Output the (X, Y) coordinate of the center of the cell containing the given text.  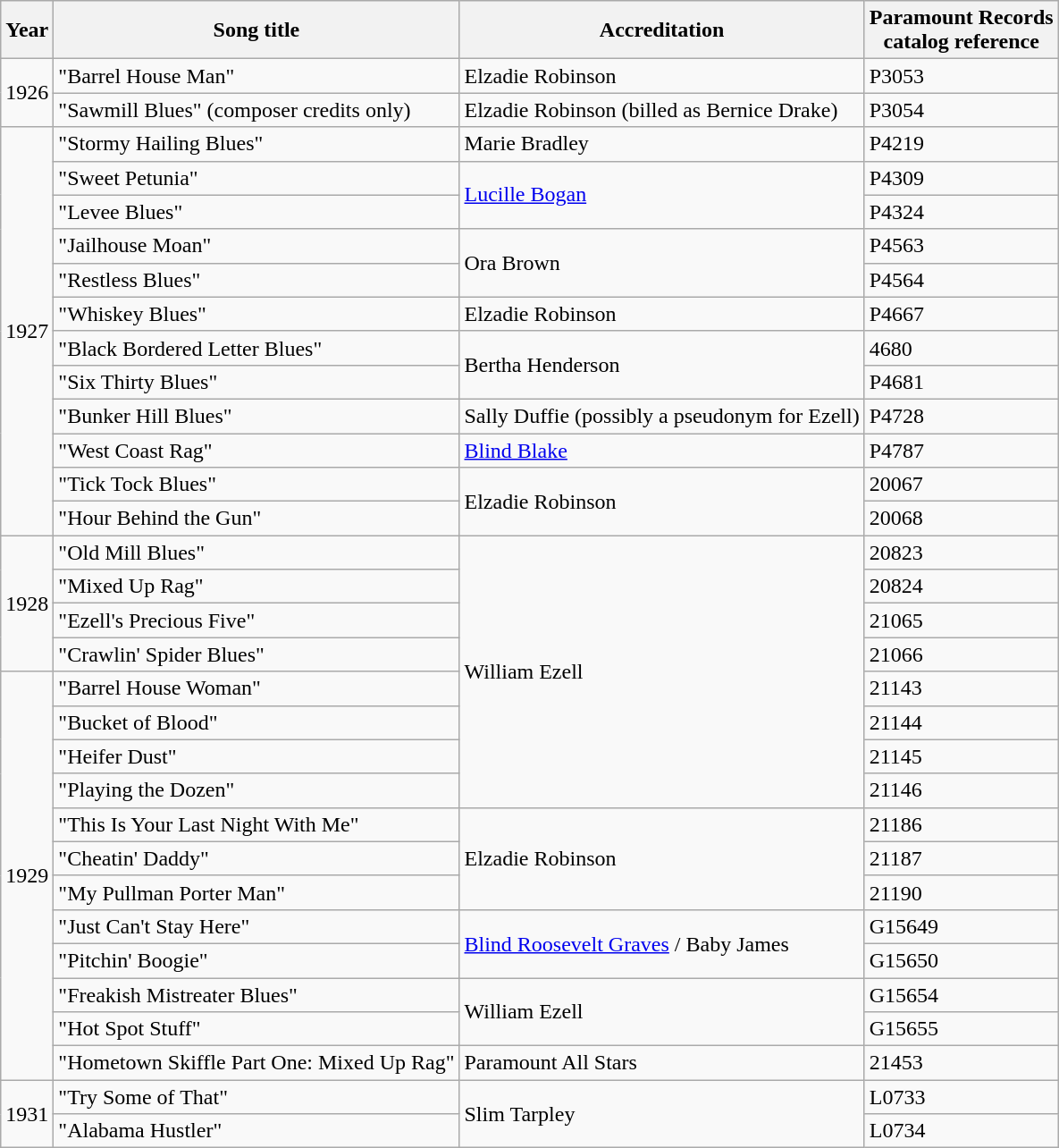
P4667 (962, 314)
"This Is Your Last Night With Me" (256, 824)
"West Coast Rag" (256, 450)
Blind Roosevelt Graves / Baby James (661, 943)
Bertha Henderson (661, 365)
21066 (962, 654)
21453 (962, 1063)
P4728 (962, 416)
"Hometown Skiffle Part One: Mixed Up Rag" (256, 1063)
20067 (962, 485)
21146 (962, 790)
"Restless Blues" (256, 280)
"Barrel House Woman" (256, 688)
21143 (962, 688)
"Playing the Dozen" (256, 790)
1927 (27, 331)
"Ezell's Precious Five" (256, 620)
"Barrel House Man" (256, 76)
"Tick Tock Blues" (256, 485)
1929 (27, 876)
20824 (962, 587)
21145 (962, 756)
P4787 (962, 450)
"Whiskey Blues" (256, 314)
L0734 (962, 1131)
G15654 (962, 995)
"Sweet Petunia" (256, 178)
"Jailhouse Moan" (256, 246)
"Mixed Up Rag" (256, 587)
P3053 (962, 76)
G15649 (962, 926)
"Heifer Dust" (256, 756)
Blind Blake (661, 450)
Slim Tarpley (661, 1114)
Song title (256, 30)
"Black Bordered Letter Blues" (256, 348)
Ora Brown (661, 263)
Paramount All Stars (661, 1063)
"Levee Blues" (256, 212)
4680 (962, 348)
21065 (962, 620)
"Bucket of Blood" (256, 722)
G15650 (962, 960)
Elzadie Robinson (billed as Bernice Drake) (661, 110)
"Bunker Hill Blues" (256, 416)
P3054 (962, 110)
21190 (962, 892)
L0733 (962, 1097)
1928 (27, 604)
20823 (962, 553)
G15655 (962, 1029)
1931 (27, 1114)
"Hot Spot Stuff" (256, 1029)
P4324 (962, 212)
Sally Duffie (possibly a pseudonym for Ezell) (661, 416)
P4681 (962, 382)
21144 (962, 722)
"My Pullman Porter Man" (256, 892)
Lucille Bogan (661, 195)
"Alabama Hustler" (256, 1131)
"Six Thirty Blues" (256, 382)
21187 (962, 858)
"Stormy Hailing Blues" (256, 144)
P4564 (962, 280)
21186 (962, 824)
Year (27, 30)
20068 (962, 519)
1926 (27, 93)
Marie Bradley (661, 144)
"Freakish Mistreater Blues" (256, 995)
"Old Mill Blues" (256, 553)
"Just Can't Stay Here" (256, 926)
P4219 (962, 144)
"Crawlin' Spider Blues" (256, 654)
"Pitchin' Boogie" (256, 960)
Paramount Recordscatalog reference (962, 30)
Accreditation (661, 30)
P4309 (962, 178)
P4563 (962, 246)
"Cheatin' Daddy" (256, 858)
"Sawmill Blues" (composer credits only) (256, 110)
"Try Some of That" (256, 1097)
"Hour Behind the Gun" (256, 519)
